Locate the cell with the specified text and output its [x, y] center coordinate. 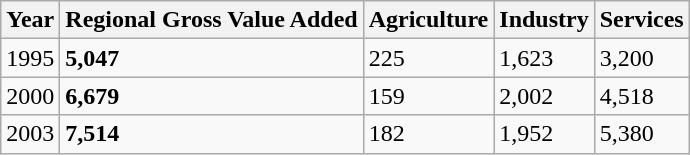
Year [30, 20]
Services [642, 20]
3,200 [642, 58]
1995 [30, 58]
2003 [30, 134]
1,952 [544, 134]
5,047 [212, 58]
159 [428, 96]
7,514 [212, 134]
Agriculture [428, 20]
2,002 [544, 96]
4,518 [642, 96]
1,623 [544, 58]
182 [428, 134]
Industry [544, 20]
225 [428, 58]
5,380 [642, 134]
2000 [30, 96]
6,679 [212, 96]
Regional Gross Value Added [212, 20]
